From the cell containing the given text, extract its center point as [x, y] coordinate. 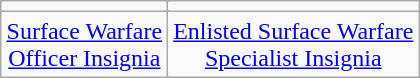
Enlisted Surface WarfareSpecialist Insignia [294, 44]
Surface WarfareOfficer Insignia [84, 44]
